Identify which cell holds the provided text, then report its (x, y) central coordinate. 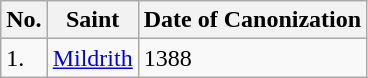
No. (24, 20)
Date of Canonization (252, 20)
Mildrith (92, 58)
1388 (252, 58)
Saint (92, 20)
1. (24, 58)
